Detect which cell encompasses the target text, then output its (x, y) center coordinate. 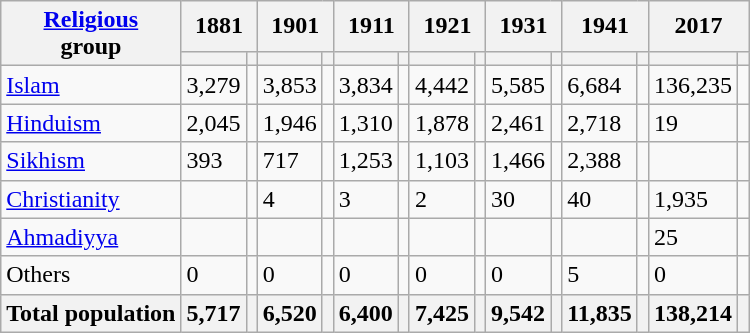
5 (600, 275)
3,834 (366, 85)
2,388 (600, 161)
1901 (295, 26)
2,461 (518, 123)
19 (692, 123)
4,442 (442, 85)
1,103 (442, 161)
1,878 (442, 123)
3,853 (290, 85)
11,835 (600, 313)
Hinduism (91, 123)
717 (290, 161)
5,585 (518, 85)
7,425 (442, 313)
Religiousgroup (91, 34)
1,253 (366, 161)
25 (692, 237)
4 (290, 199)
40 (600, 199)
1,935 (692, 199)
Ahmadiyya (91, 237)
3,279 (214, 85)
136,235 (692, 85)
9,542 (518, 313)
2,718 (600, 123)
2 (442, 199)
1,466 (518, 161)
Sikhism (91, 161)
6,400 (366, 313)
1881 (219, 26)
2,045 (214, 123)
1921 (447, 26)
1,310 (366, 123)
393 (214, 161)
3 (366, 199)
5,717 (214, 313)
1931 (524, 26)
Islam (91, 85)
Christianity (91, 199)
1941 (606, 26)
6,684 (600, 85)
30 (518, 199)
1911 (371, 26)
6,520 (290, 313)
138,214 (692, 313)
Total population (91, 313)
Others (91, 275)
2017 (698, 26)
1,946 (290, 123)
